Locate the cell with the specified text and output its [X, Y] center coordinate. 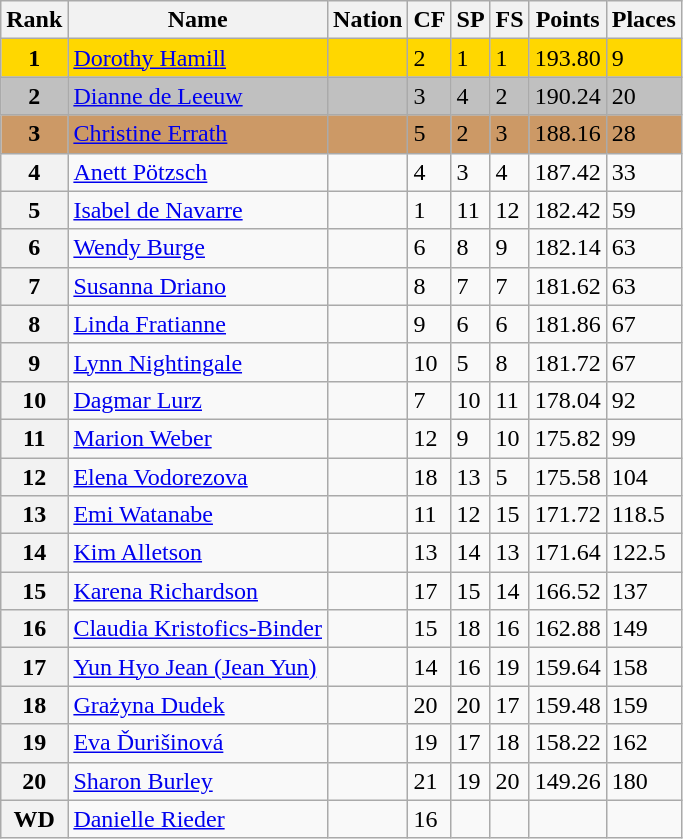
104 [644, 477]
181.72 [568, 362]
21 [430, 781]
Isabel de Navarre [198, 210]
Wendy Burge [198, 248]
193.80 [568, 58]
59 [644, 210]
Eva Ďurišinová [198, 743]
137 [644, 591]
Grażyna Dudek [198, 705]
28 [644, 134]
Places [644, 20]
180 [644, 781]
FS [510, 20]
Emi Watanabe [198, 515]
187.42 [568, 172]
Sharon Burley [198, 781]
WD [34, 819]
158 [644, 667]
159 [644, 705]
Points [568, 20]
Kim Alletson [198, 553]
Nation [368, 20]
158.22 [568, 743]
Danielle Rieder [198, 819]
Elena Vodorezova [198, 477]
149 [644, 629]
149.26 [568, 781]
175.82 [568, 438]
190.24 [568, 96]
178.04 [568, 400]
118.5 [644, 515]
122.5 [644, 553]
Lynn Nightingale [198, 362]
159.64 [568, 667]
Dagmar Lurz [198, 400]
162.88 [568, 629]
92 [644, 400]
182.14 [568, 248]
171.64 [568, 553]
Rank [34, 20]
181.86 [568, 324]
Claudia Kristofics-Binder [198, 629]
182.42 [568, 210]
SP [470, 20]
181.62 [568, 286]
159.48 [568, 705]
162 [644, 743]
Dorothy Hamill [198, 58]
Marion Weber [198, 438]
Linda Fratianne [198, 324]
99 [644, 438]
Susanna Driano [198, 286]
Karena Richardson [198, 591]
CF [430, 20]
166.52 [568, 591]
Christine Errath [198, 134]
175.58 [568, 477]
Yun Hyo Jean (Jean Yun) [198, 667]
Dianne de Leeuw [198, 96]
188.16 [568, 134]
Name [198, 20]
33 [644, 172]
171.72 [568, 515]
Anett Pötzsch [198, 172]
